Identify which cell holds the provided text, then report its [X, Y] central coordinate. 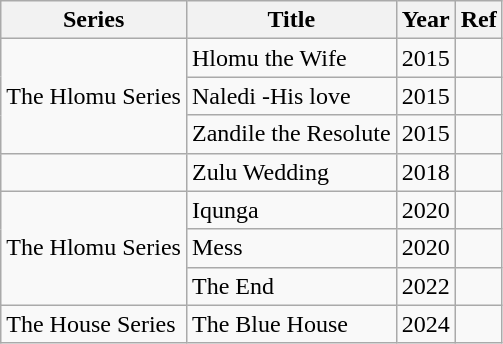
Title [291, 20]
Ref [478, 20]
Series [94, 20]
Hlomu the Wife [291, 58]
Mess [291, 248]
Naledi -His love [291, 96]
2022 [426, 286]
Iqunga [291, 210]
The Blue House [291, 324]
Zandile the Resolute [291, 134]
The House Series [94, 324]
2024 [426, 324]
Zulu Wedding [291, 172]
Year [426, 20]
2018 [426, 172]
The End [291, 286]
